Capture the cell that displays the provided text and extract its [X, Y] central coordinate. 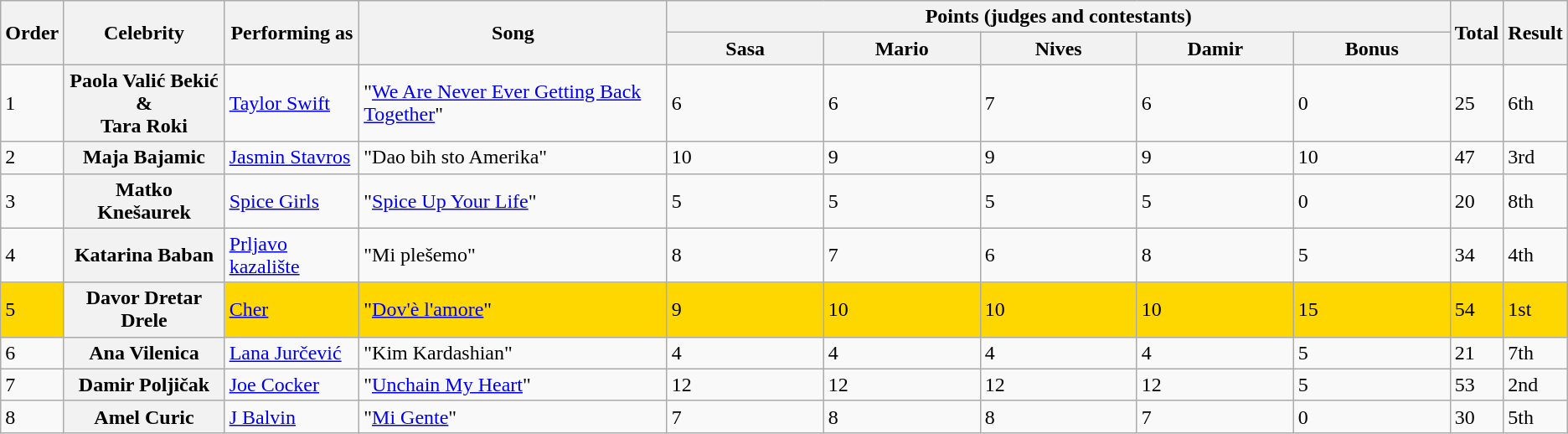
Nives [1059, 49]
Damir Poljičak [144, 385]
5th [1535, 416]
"Kim Kardashian" [513, 353]
Order [32, 33]
Lana Jurčević [291, 353]
Davor Dretar Drele [144, 310]
"Mi plešemo" [513, 255]
"We Are Never Ever Getting Back Together" [513, 103]
47 [1477, 158]
Spice Girls [291, 201]
Paola Valić Bekić &Tara Roki [144, 103]
Total [1477, 33]
15 [1372, 310]
30 [1477, 416]
21 [1477, 353]
"Spice Up Your Life" [513, 201]
34 [1477, 255]
3 [32, 201]
20 [1477, 201]
3rd [1535, 158]
6th [1535, 103]
Taylor Swift [291, 103]
Sasa [745, 49]
Joe Cocker [291, 385]
2nd [1535, 385]
Result [1535, 33]
Matko Knešaurek [144, 201]
Bonus [1372, 49]
"Dao bih sto Amerika" [513, 158]
Prljavo kazalište [291, 255]
Performing as [291, 33]
53 [1477, 385]
Mario [901, 49]
25 [1477, 103]
Cher [291, 310]
Amel Curic [144, 416]
8th [1535, 201]
Points (judges and contestants) [1059, 17]
1 [32, 103]
J Balvin [291, 416]
Jasmin Stavros [291, 158]
Katarina Baban [144, 255]
"Mi Gente" [513, 416]
54 [1477, 310]
"Dov'è l'amore" [513, 310]
4th [1535, 255]
Damir [1215, 49]
Maja Bajamic [144, 158]
Song [513, 33]
1st [1535, 310]
2 [32, 158]
"Unchain My Heart" [513, 385]
Ana Vilenica [144, 353]
7th [1535, 353]
Celebrity [144, 33]
